Determine the (x, y) coordinate at the center of the cell enclosing the given text.  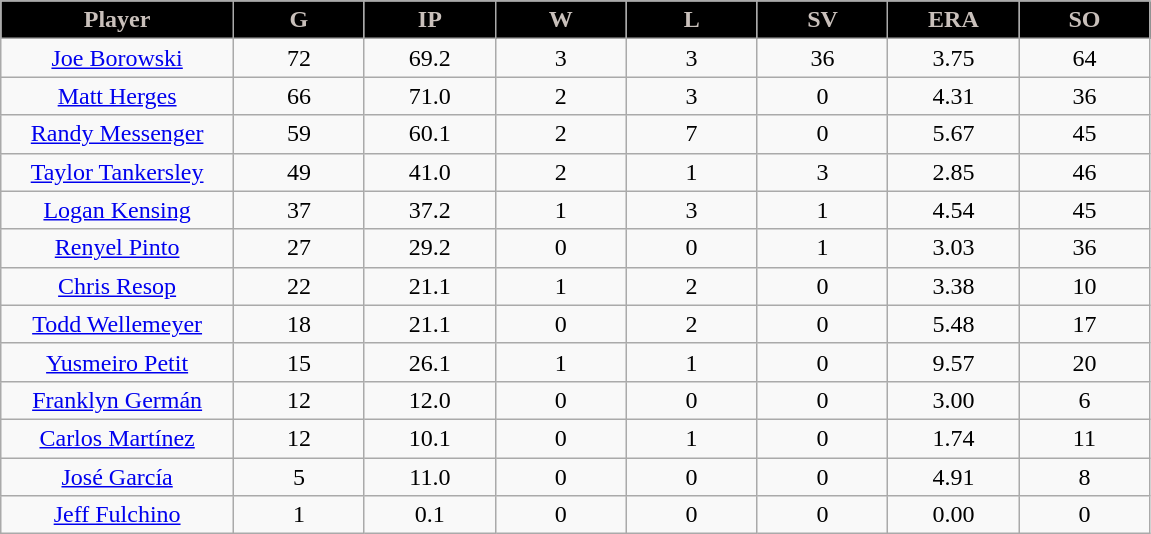
0.1 (430, 515)
69.2 (430, 58)
Yusmeiro Petit (118, 362)
26.1 (430, 362)
17 (1084, 324)
29.2 (430, 248)
3.03 (954, 248)
4.54 (954, 210)
José García (118, 477)
11.0 (430, 477)
12.0 (430, 400)
8 (1084, 477)
15 (298, 362)
Player (118, 20)
Randy Messenger (118, 134)
3.75 (954, 58)
Renyel Pinto (118, 248)
SV (822, 20)
4.91 (954, 477)
41.0 (430, 172)
Matt Herges (118, 96)
20 (1084, 362)
64 (1084, 58)
59 (298, 134)
Carlos Martínez (118, 438)
Joe Borowski (118, 58)
Taylor Tankersley (118, 172)
1.74 (954, 438)
10 (1084, 286)
37 (298, 210)
SO (1084, 20)
46 (1084, 172)
49 (298, 172)
2.85 (954, 172)
9.57 (954, 362)
5.67 (954, 134)
W (560, 20)
Logan Kensing (118, 210)
Franklyn Germán (118, 400)
72 (298, 58)
11 (1084, 438)
60.1 (430, 134)
IP (430, 20)
4.31 (954, 96)
Jeff Fulchino (118, 515)
5.48 (954, 324)
3.00 (954, 400)
3.38 (954, 286)
G (298, 20)
Todd Wellemeyer (118, 324)
7 (692, 134)
6 (1084, 400)
66 (298, 96)
5 (298, 477)
18 (298, 324)
22 (298, 286)
71.0 (430, 96)
ERA (954, 20)
27 (298, 248)
Chris Resop (118, 286)
L (692, 20)
0.00 (954, 515)
37.2 (430, 210)
10.1 (430, 438)
